Output the [x, y] coordinate of the center of the cell containing the given text.  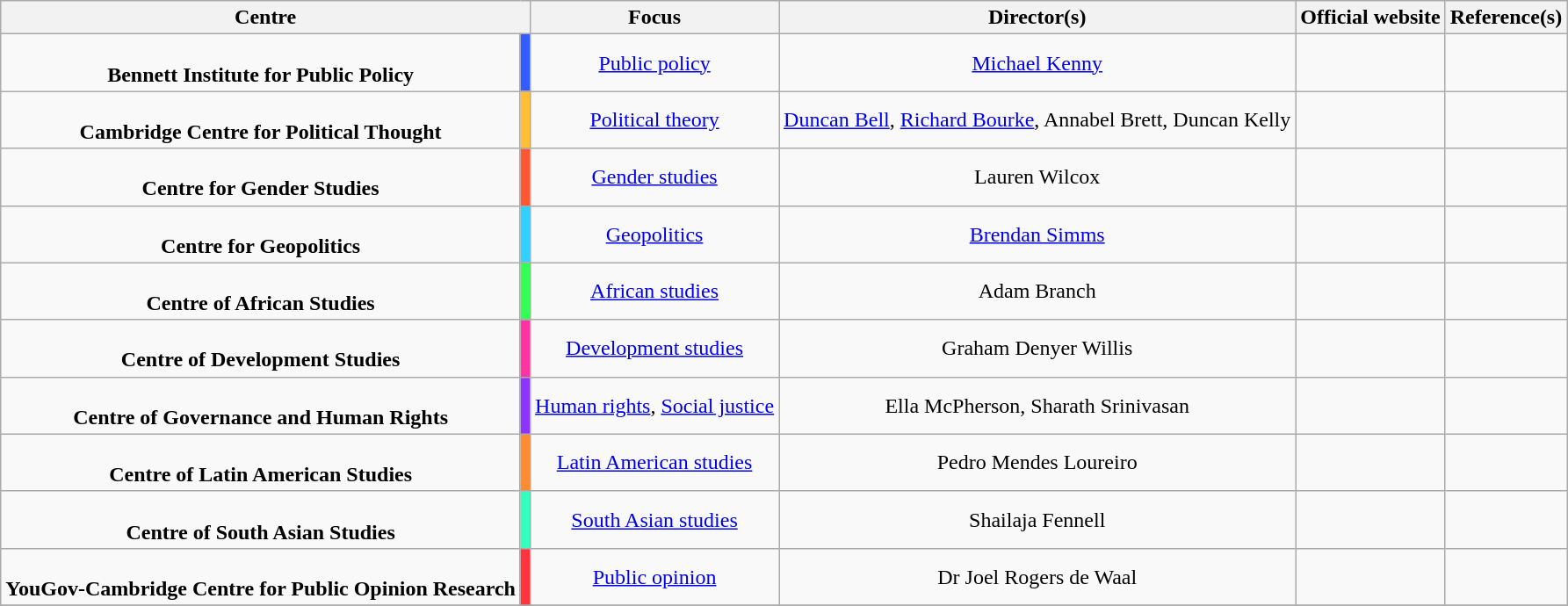
Focus [655, 18]
Centre of African Studies [261, 292]
Centre for Geopolitics [261, 234]
Geopolitics [655, 234]
Human rights, Social justice [655, 406]
Centre of South Asian Studies [261, 520]
South Asian studies [655, 520]
Centre of Governance and Human Rights [261, 406]
Cambridge Centre for Political Thought [261, 119]
Ella McPherson, Sharath Srinivasan [1037, 406]
Pedro Mendes Loureiro [1037, 462]
Official website [1370, 18]
Centre [265, 18]
Duncan Bell, Richard Bourke, Annabel Brett, Duncan Kelly [1037, 119]
Public opinion [655, 576]
Public policy [655, 63]
Lauren Wilcox [1037, 177]
Reference(s) [1506, 18]
African studies [655, 292]
Centre for Gender Studies [261, 177]
Centre of Latin American Studies [261, 462]
Brendan Simms [1037, 234]
Gender studies [655, 177]
Dr Joel Rogers de Waal [1037, 576]
YouGov-Cambridge Centre for Public Opinion Research [261, 576]
Development studies [655, 348]
Political theory [655, 119]
Bennett Institute for Public Policy [261, 63]
Centre of Development Studies [261, 348]
Shailaja Fennell [1037, 520]
Graham Denyer Willis [1037, 348]
Michael Kenny [1037, 63]
Director(s) [1037, 18]
Adam Branch [1037, 292]
Latin American studies [655, 462]
